Locate the cell with the specified text and output its [X, Y] center coordinate. 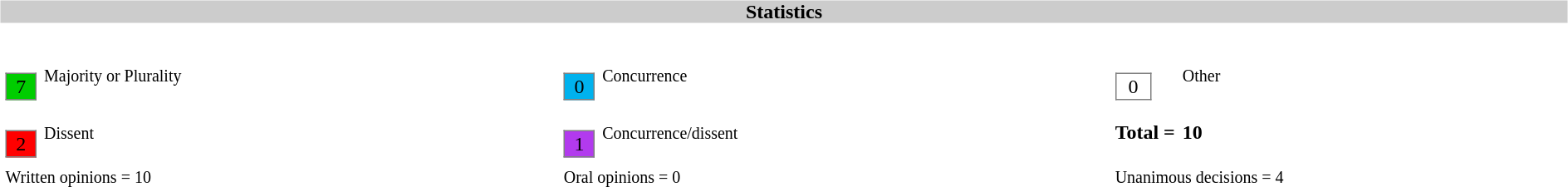
10 [1373, 132]
Concurrence/dissent [855, 132]
Total = [1145, 132]
Majority or Plurality [301, 76]
Dissent [301, 132]
Concurrence [855, 76]
Statistics [784, 12]
Other [1373, 76]
